Identify which cell holds the provided text, then report its (X, Y) central coordinate. 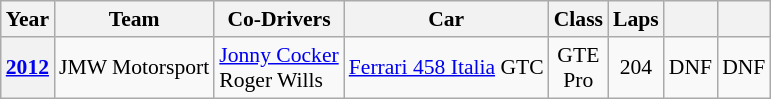
2012 (28, 68)
Ferrari 458 Italia GTC (446, 68)
Team (134, 19)
204 (636, 68)
Co-Drivers (278, 19)
JMW Motorsport (134, 68)
Class (578, 19)
Laps (636, 19)
Car (446, 19)
Year (28, 19)
Jonny Cocker Roger Wills (278, 68)
GTEPro (578, 68)
